Search for the cell housing the specified text and yield its (x, y) center coordinate. 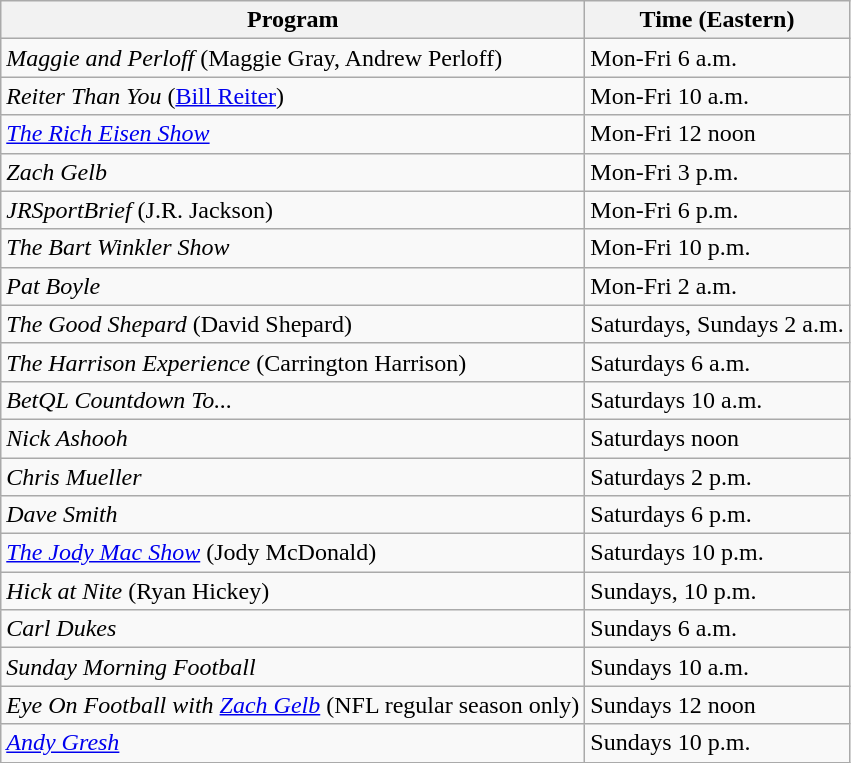
The Jody Mac Show (Jody McDonald) (293, 553)
Sundays, 10 p.m. (717, 591)
Dave Smith (293, 515)
Saturdays 10 a.m. (717, 400)
Mon-Fri 6 a.m. (717, 58)
Mon-Fri 12 noon (717, 134)
BetQL Countdown To... (293, 400)
Mon-Fri 2 a.m. (717, 286)
Mon-Fri 3 p.m. (717, 172)
Saturdays 6 p.m. (717, 515)
Mon-Fri 6 p.m. (717, 210)
Carl Dukes (293, 629)
Eye On Football with Zach Gelb (NFL regular season only) (293, 705)
Maggie and Perloff (Maggie Gray, Andrew Perloff) (293, 58)
Andy Gresh (293, 743)
Saturdays 2 p.m. (717, 477)
Saturdays 6 a.m. (717, 362)
Zach Gelb (293, 172)
Mon-Fri 10 a.m. (717, 96)
Reiter Than You (Bill Reiter) (293, 96)
Mon-Fri 10 p.m. (717, 248)
The Bart Winkler Show (293, 248)
Sundays 10 a.m. (717, 667)
The Good Shepard (David Shepard) (293, 324)
Nick Ashooh (293, 438)
The Harrison Experience (Carrington Harrison) (293, 362)
Saturdays, Sundays 2 a.m. (717, 324)
Pat Boyle (293, 286)
Sunday Morning Football (293, 667)
JRSportBrief (J.R. Jackson) (293, 210)
Sundays 6 a.m. (717, 629)
Saturdays 10 p.m. (717, 553)
Hick at Nite (Ryan Hickey) (293, 591)
Program (293, 20)
The Rich Eisen Show (293, 134)
Sundays 12 noon (717, 705)
Sundays 10 p.m. (717, 743)
Time (Eastern) (717, 20)
Chris Mueller (293, 477)
Saturdays noon (717, 438)
